Return [x, y] of the center of cell containing provided text 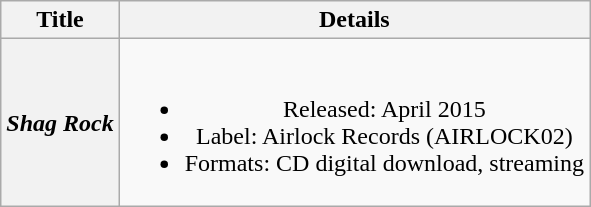
Details [354, 20]
Title [60, 20]
Released: April 2015Label: Airlock Records (AIRLOCK02)Formats: CD digital download, streaming [354, 122]
Shag Rock [60, 122]
